Return [x, y] of the center of cell containing provided text 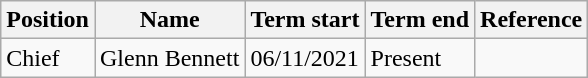
Term start [305, 20]
Name [169, 20]
Chief [48, 58]
Present [420, 58]
Reference [532, 20]
Term end [420, 20]
06/11/2021 [305, 58]
Glenn Bennett [169, 58]
Position [48, 20]
